Return (x, y) of the center of cell containing provided text 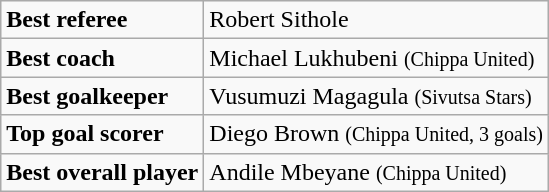
Diego Brown (Chippa United, 3 goals) (376, 134)
Robert Sithole (376, 20)
Vusumuzi Magagula (Sivutsa Stars) (376, 96)
Best overall player (102, 172)
Andile Mbeyane (Chippa United) (376, 172)
Best coach (102, 58)
Michael Lukhubeni (Chippa United) (376, 58)
Top goal scorer (102, 134)
Best referee (102, 20)
Best goalkeeper (102, 96)
